Determine the [X, Y] coordinate at the center of the cell enclosing the given text.  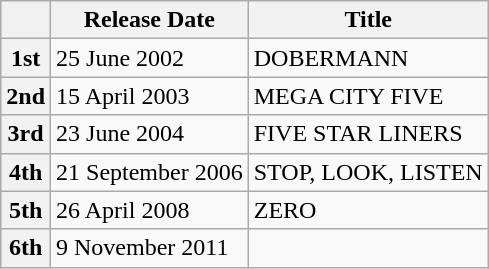
2nd [26, 96]
25 June 2002 [150, 58]
21 September 2006 [150, 172]
26 April 2008 [150, 210]
1st [26, 58]
6th [26, 248]
DOBERMANN [368, 58]
STOP, LOOK, LISTEN [368, 172]
ZERO [368, 210]
FIVE STAR LINERS [368, 134]
Title [368, 20]
3rd [26, 134]
23 June 2004 [150, 134]
4th [26, 172]
9 November 2011 [150, 248]
15 April 2003 [150, 96]
5th [26, 210]
Release Date [150, 20]
MEGA CITY FIVE [368, 96]
